Return the [X, Y] coordinate for the center point of the cell that contains the specified text.  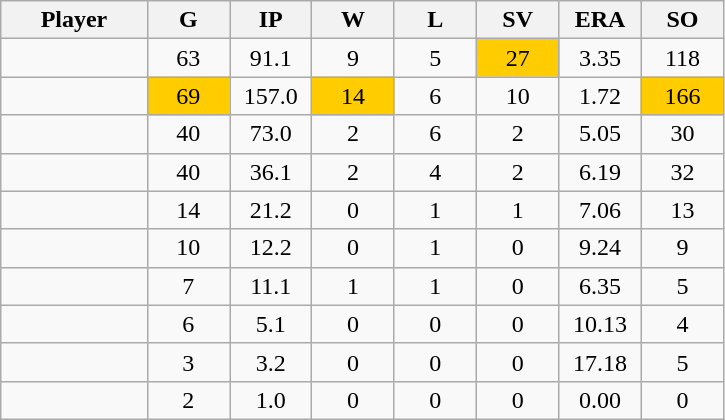
0.00 [600, 400]
21.2 [271, 210]
SO [682, 20]
3.35 [600, 58]
7.06 [600, 210]
36.1 [271, 172]
12.2 [271, 248]
30 [682, 134]
63 [188, 58]
157.0 [271, 96]
166 [682, 96]
27 [518, 58]
1.0 [271, 400]
5.1 [271, 324]
118 [682, 58]
9.24 [600, 248]
17.18 [600, 362]
6.35 [600, 286]
SV [518, 20]
Player [74, 20]
IP [271, 20]
L [435, 20]
6.19 [600, 172]
1.72 [600, 96]
ERA [600, 20]
10.13 [600, 324]
7 [188, 286]
3.2 [271, 362]
69 [188, 96]
5.05 [600, 134]
32 [682, 172]
13 [682, 210]
3 [188, 362]
W [353, 20]
G [188, 20]
73.0 [271, 134]
11.1 [271, 286]
91.1 [271, 58]
